Scan for the cell matching the given text and deliver its (x, y) coordinate at center. 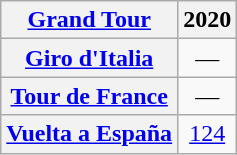
Giro d'Italia (90, 58)
Vuelta a España (90, 134)
2020 (208, 20)
124 (208, 134)
Tour de France (90, 96)
Grand Tour (90, 20)
